Identify which cell holds the provided text, then report its [X, Y] central coordinate. 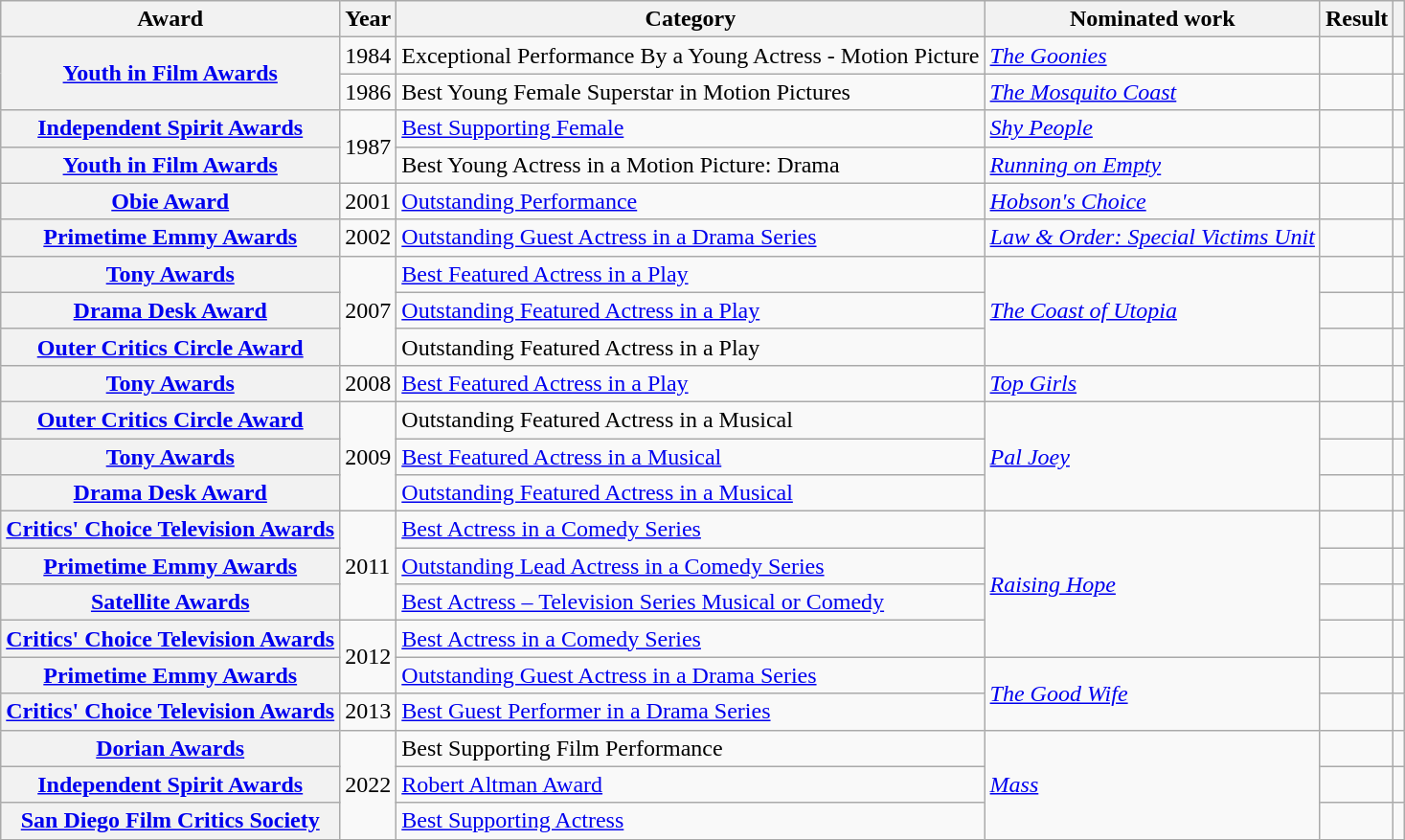
Year [368, 19]
2007 [368, 310]
Robert Altman Award [691, 784]
Best Supporting Female [691, 128]
Best Guest Performer in a Drama Series [691, 712]
2012 [368, 657]
Law & Order: Special Victims Unit [1152, 238]
San Diego Film Critics Society [170, 821]
2011 [368, 566]
2008 [368, 383]
Dorian Awards [170, 748]
2001 [368, 201]
Best Supporting Film Performance [691, 748]
Hobson's Choice [1152, 201]
Best Featured Actress in a Musical [691, 457]
Top Girls [1152, 383]
The Good Wife [1152, 693]
The Mosquito Coast [1152, 92]
2022 [368, 784]
Best Young Actress in a Motion Picture: Drama [691, 165]
Pal Joey [1152, 456]
Best Supporting Actress [691, 821]
Mass [1152, 784]
2002 [368, 238]
Running on Empty [1152, 165]
The Goonies [1152, 56]
Nominated work [1152, 19]
Outstanding Performance [691, 201]
Result [1356, 19]
1987 [368, 147]
Shy People [1152, 128]
Exceptional Performance By a Young Actress - Motion Picture [691, 56]
Award [170, 19]
Best Actress – Television Series Musical or Comedy [691, 602]
2009 [368, 456]
2013 [368, 712]
Outstanding Lead Actress in a Comedy Series [691, 566]
Satellite Awards [170, 602]
Best Young Female Superstar in Motion Pictures [691, 92]
Category [691, 19]
1984 [368, 56]
Obie Award [170, 201]
Raising Hope [1152, 584]
The Coast of Utopia [1152, 310]
1986 [368, 92]
